Provide the [X, Y] coordinate of the cell's center where the given text is located.  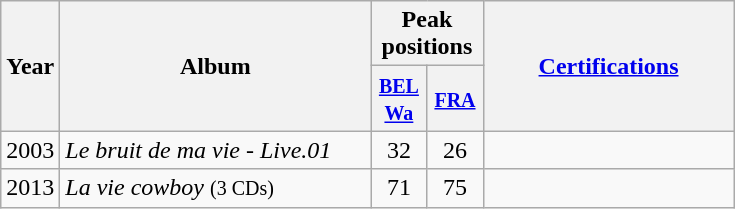
Certifications [608, 66]
75 [455, 188]
2003 [30, 150]
BEL Wa [399, 98]
FRA [455, 98]
71 [399, 188]
Album [216, 66]
32 [399, 150]
2013 [30, 188]
Year [30, 66]
La vie cowboy (3 CDs) [216, 188]
Le bruit de ma vie - Live.01 [216, 150]
26 [455, 150]
Peak positions [427, 34]
